Search for the cell housing the specified text and yield its (X, Y) center coordinate. 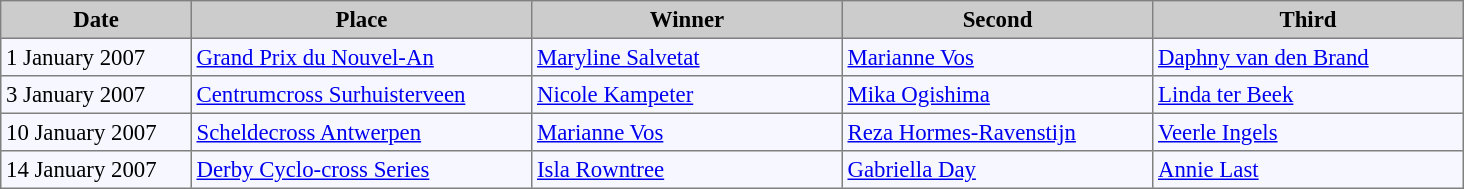
3 January 2007 (96, 95)
Winner (687, 20)
Centrumcross Surhuisterveen (361, 95)
Maryline Salvetat (687, 57)
Veerle Ingels (1308, 132)
14 January 2007 (96, 170)
Annie Last (1308, 170)
Isla Rowntree (687, 170)
Linda ter Beek (1308, 95)
Gabriella Day (997, 170)
Grand Prix du Nouvel-An (361, 57)
10 January 2007 (96, 132)
Reza Hormes-Ravenstijn (997, 132)
Derby Cyclo-cross Series (361, 170)
Mika Ogishima (997, 95)
1 January 2007 (96, 57)
Nicole Kampeter (687, 95)
Second (997, 20)
Date (96, 20)
Scheldecross Antwerpen (361, 132)
Daphny van den Brand (1308, 57)
Third (1308, 20)
Place (361, 20)
